From the cell containing the given text, extract its center point as (x, y) coordinate. 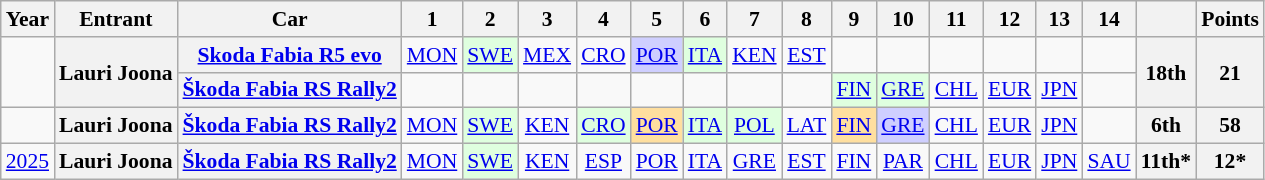
12 (1010, 19)
4 (604, 19)
MEX (547, 55)
5 (657, 19)
14 (1108, 19)
9 (854, 19)
3 (547, 19)
2 (490, 19)
10 (902, 19)
2025 (28, 162)
11 (956, 19)
21 (1230, 72)
Car (290, 19)
POL (754, 126)
ESP (604, 162)
SAU (1108, 162)
Year (28, 19)
6 (705, 19)
58 (1230, 126)
7 (754, 19)
Skoda Fabia R5 evo (290, 55)
Points (1230, 19)
13 (1059, 19)
LAT (807, 126)
6th (1166, 126)
8 (807, 19)
12* (1230, 162)
11th* (1166, 162)
Entrant (116, 19)
PAR (902, 162)
1 (432, 19)
18th (1166, 72)
